Return the (X, Y) coordinate for the center point of the cell that contains the specified text.  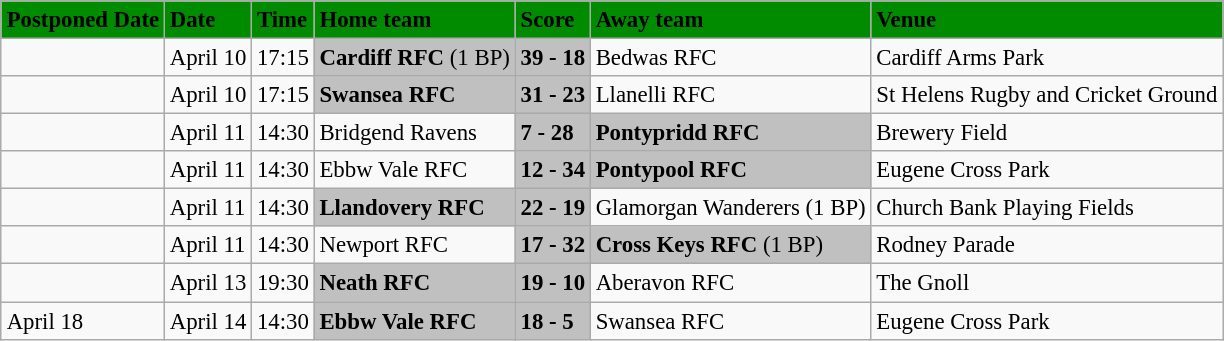
Bedwas RFC (730, 57)
Pontypool RFC (730, 170)
The Gnoll (1047, 283)
7 - 28 (552, 133)
Score (552, 20)
Venue (1047, 20)
Newport RFC (414, 245)
Llandovery RFC (414, 208)
17 - 32 (552, 245)
Cross Keys RFC (1 BP) (730, 245)
St Helens Rugby and Cricket Ground (1047, 95)
Glamorgan Wanderers (1 BP) (730, 208)
Llanelli RFC (730, 95)
Cardiff RFC (1 BP) (414, 57)
Neath RFC (414, 283)
12 - 34 (552, 170)
April 14 (208, 321)
Church Bank Playing Fields (1047, 208)
22 - 19 (552, 208)
Aberavon RFC (730, 283)
Pontypridd RFC (730, 133)
19 - 10 (552, 283)
Cardiff Arms Park (1047, 57)
Bridgend Ravens (414, 133)
Time (284, 20)
Home team (414, 20)
Rodney Parade (1047, 245)
19:30 (284, 283)
18 - 5 (552, 321)
31 - 23 (552, 95)
April 13 (208, 283)
Brewery Field (1047, 133)
39 - 18 (552, 57)
Away team (730, 20)
April 18 (82, 321)
Postponed Date (82, 20)
Date (208, 20)
